Provide the [X, Y] coordinate of the cell's center where the given text is located.  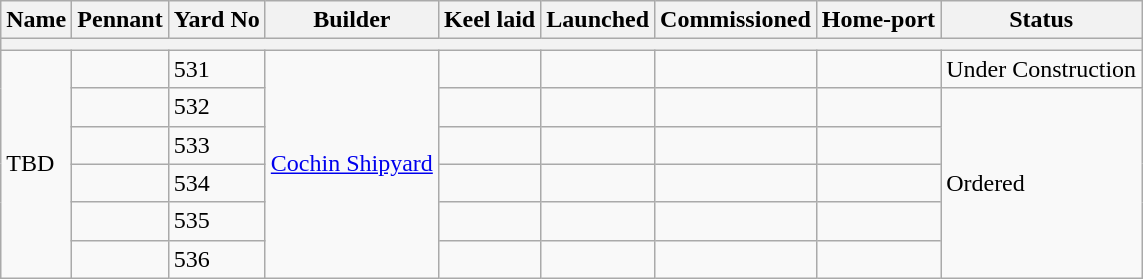
Keel laid [489, 20]
535 [216, 221]
Yard No [216, 20]
Pennant [120, 20]
Commissioned [736, 20]
534 [216, 183]
Under Construction [1042, 69]
Builder [352, 20]
Name [36, 20]
532 [216, 107]
536 [216, 259]
Cochin Shipyard [352, 164]
531 [216, 69]
Status [1042, 20]
TBD [36, 164]
Launched [598, 20]
Home-port [878, 20]
Ordered [1042, 183]
533 [216, 145]
